Search for the cell housing the specified text and yield its (x, y) center coordinate. 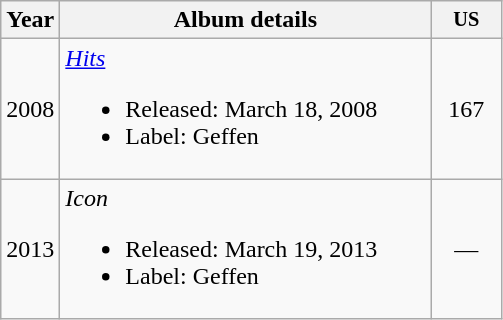
167 (466, 109)
2008 (30, 109)
2013 (30, 249)
IconReleased: March 19, 2013Label: Geffen (246, 249)
HitsReleased: March 18, 2008Label: Geffen (246, 109)
— (466, 249)
Year (30, 20)
US (466, 20)
Album details (246, 20)
